Find where the given text appears and provide that cell's center as (X, Y) coordinate. 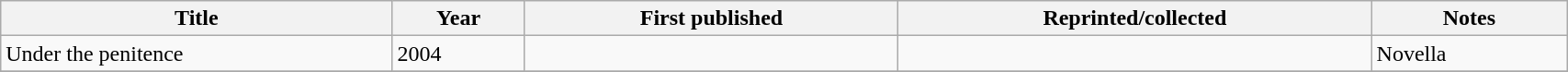
Year (458, 18)
Reprinted/collected (1135, 18)
First published (711, 18)
Title (197, 18)
Novella (1470, 54)
Notes (1470, 18)
2004 (458, 54)
Under the penitence (197, 54)
